Search for the cell housing the specified text and yield its [x, y] center coordinate. 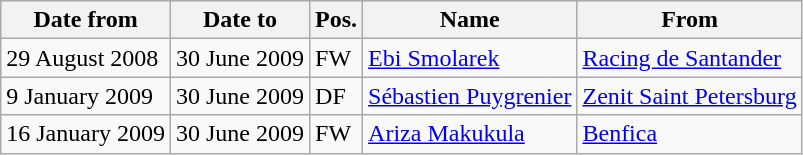
Ebi Smolarek [470, 58]
29 August 2008 [86, 58]
Racing de Santander [690, 58]
Ariza Makukula [470, 134]
Date from [86, 20]
Benfica [690, 134]
DF [336, 96]
16 January 2009 [86, 134]
Zenit Saint Petersburg [690, 96]
Pos. [336, 20]
9 January 2009 [86, 96]
Name [470, 20]
From [690, 20]
Date to [240, 20]
Sébastien Puygrenier [470, 96]
